Capture the cell that displays the provided text and extract its [X, Y] central coordinate. 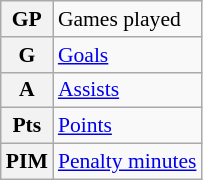
PIM [27, 162]
Pts [27, 126]
Penalty minutes [128, 162]
Assists [128, 90]
Goals [128, 55]
Games played [128, 19]
GP [27, 19]
Points [128, 126]
A [27, 90]
G [27, 55]
